Return [X, Y] of the center of cell containing provided text 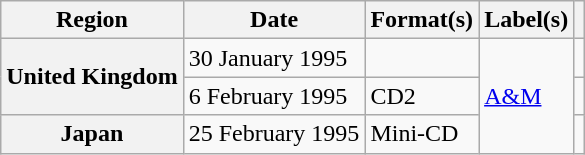
Region [92, 20]
25 February 1995 [274, 134]
Japan [92, 134]
Mini-CD [422, 134]
United Kingdom [92, 77]
Label(s) [526, 20]
Format(s) [422, 20]
CD2 [422, 96]
A&M [526, 96]
Date [274, 20]
30 January 1995 [274, 58]
6 February 1995 [274, 96]
